Identify which cell holds the provided text, then report its [X, Y] central coordinate. 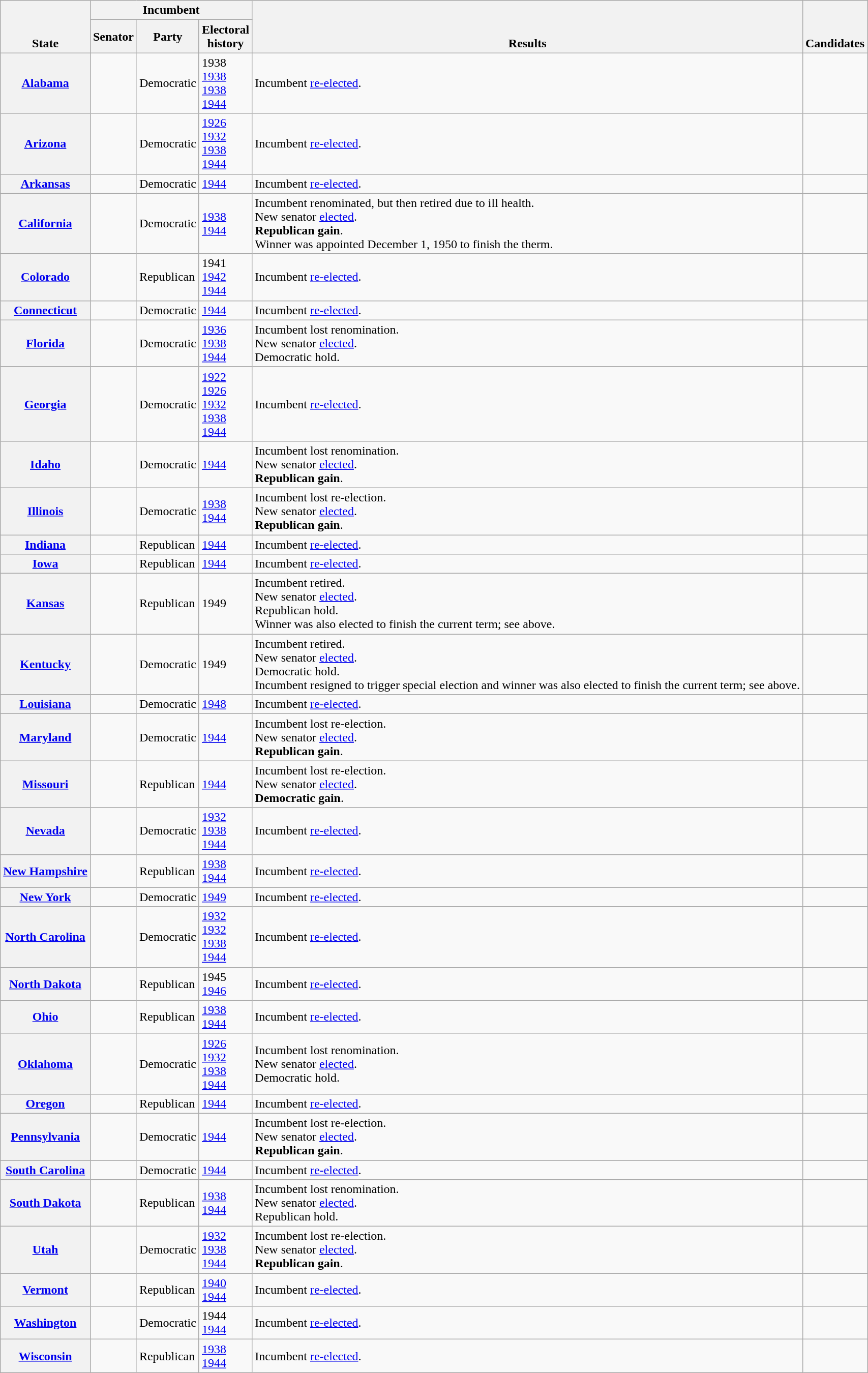
Kentucky [46, 664]
New Hampshire [46, 871]
Alabama [46, 83]
Incumbent lost renomination.New senator elected.Republican hold. [528, 1203]
North Dakota [46, 983]
South Dakota [46, 1203]
Oklahoma [46, 1064]
Idaho [46, 464]
Ohio [46, 1017]
Washington [46, 1323]
Utah [46, 1250]
Incumbent lost re-election.New senator elected.Democratic gain. [528, 784]
19321932 19381944 [225, 937]
Missouri [46, 784]
1948 [225, 704]
Florida [46, 343]
Georgia [46, 404]
1944 1944 [225, 1323]
1936 19381944 [225, 343]
Arkansas [46, 184]
New York [46, 897]
1945 1946 [225, 983]
1938 1938 19381944 [225, 83]
Oregon [46, 1103]
Wisconsin [46, 1356]
Illinois [46, 511]
Nevada [46, 831]
State [46, 26]
Kansas [46, 604]
Pennsylvania [46, 1137]
Arizona [46, 143]
Maryland [46, 737]
1940 1944 [225, 1290]
1941 19421944 [225, 277]
Colorado [46, 277]
Iowa [46, 564]
Senator [113, 37]
Candidates [835, 26]
Louisiana [46, 704]
Incumbent retired.New senator elected.Republican hold.Winner was also elected to finish the current term; see above. [528, 604]
South Carolina [46, 1170]
Party [168, 37]
Electoralhistory [225, 37]
Incumbent [171, 10]
Results [528, 26]
Incumbent lost renomination.New senator elected.Republican gain. [528, 464]
1922 1926193219381944 [225, 404]
California [46, 224]
Indiana [46, 545]
Connecticut [46, 310]
North Carolina [46, 937]
Vermont [46, 1290]
